Return [x, y] of the center of cell containing provided text 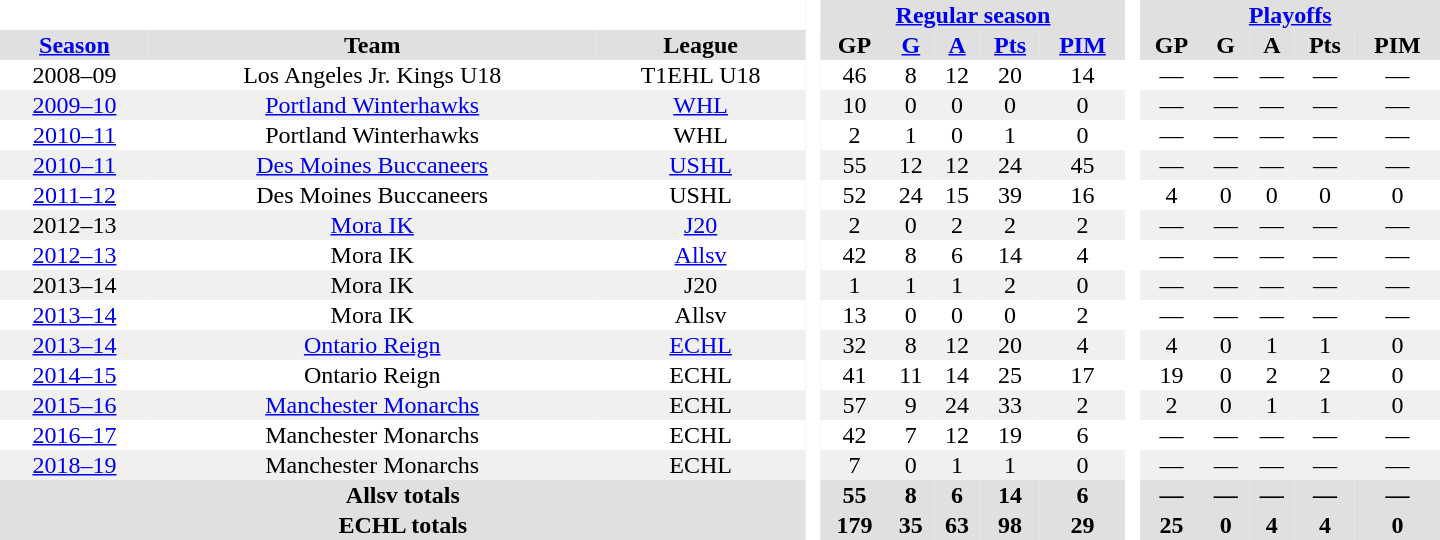
29 [1082, 525]
16 [1082, 195]
2014–15 [74, 375]
Regular season [973, 15]
2009–10 [74, 105]
15 [957, 195]
33 [1010, 405]
98 [1010, 525]
Allsv totals [403, 495]
32 [854, 345]
Playoffs [1290, 15]
2015–16 [74, 405]
52 [854, 195]
T1EHL U18 [701, 75]
Season [74, 45]
17 [1082, 375]
45 [1082, 165]
2008–09 [74, 75]
Team [372, 45]
63 [957, 525]
10 [854, 105]
46 [854, 75]
9 [911, 405]
2018–19 [74, 465]
2011–12 [74, 195]
ECHL totals [403, 525]
Los Angeles Jr. Kings U18 [372, 75]
11 [911, 375]
39 [1010, 195]
League [701, 45]
57 [854, 405]
13 [854, 315]
35 [911, 525]
179 [854, 525]
41 [854, 375]
2016–17 [74, 435]
